Capture the cell that displays the provided text and extract its (x, y) central coordinate. 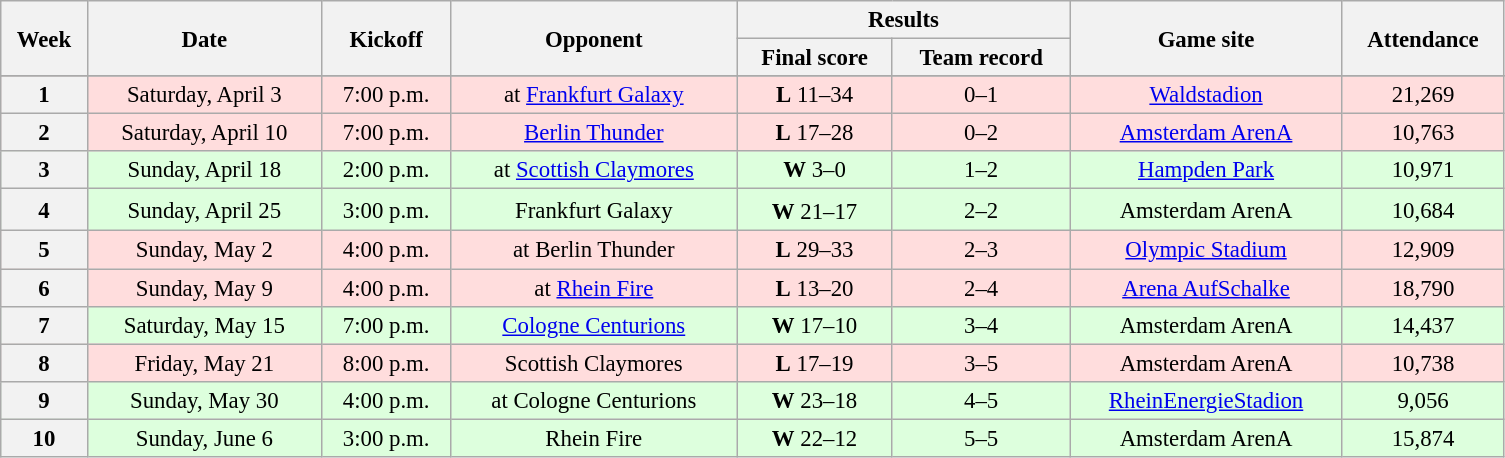
10,684 (1423, 210)
5–5 (981, 438)
L 29–33 (814, 250)
10 (44, 438)
L 11–34 (814, 95)
Olympic Stadium (1206, 250)
14,437 (1423, 325)
Saturday, April 3 (204, 95)
3–4 (981, 325)
6 (44, 288)
at Frankfurt Galaxy (594, 95)
Week (44, 38)
0–1 (981, 95)
18,790 (1423, 288)
Arena AufSchalke (1206, 288)
1 (44, 95)
Kickoff (386, 38)
Date (204, 38)
Sunday, April 18 (204, 170)
L 17–19 (814, 363)
Sunday, April 25 (204, 210)
Frankfurt Galaxy (594, 210)
Friday, May 21 (204, 363)
0–2 (981, 133)
21,269 (1423, 95)
at Cologne Centurions (594, 400)
at Scottish Claymores (594, 170)
10,738 (1423, 363)
4 (44, 210)
W 22–12 (814, 438)
Scottish Claymores (594, 363)
Opponent (594, 38)
L 13–20 (814, 288)
L 17–28 (814, 133)
Hampden Park (1206, 170)
Attendance (1423, 38)
8:00 p.m. (386, 363)
Waldstadion (1206, 95)
2–2 (981, 210)
Team record (981, 58)
Berlin Thunder (594, 133)
Saturday, April 10 (204, 133)
W 21–17 (814, 210)
Cologne Centurions (594, 325)
2–4 (981, 288)
W 3–0 (814, 170)
3–5 (981, 363)
10,763 (1423, 133)
Sunday, May 2 (204, 250)
Saturday, May 15 (204, 325)
8 (44, 363)
2–3 (981, 250)
Final score (814, 58)
9,056 (1423, 400)
4–5 (981, 400)
1–2 (981, 170)
W 17–10 (814, 325)
9 (44, 400)
at Berlin Thunder (594, 250)
12,909 (1423, 250)
Rhein Fire (594, 438)
W 23–18 (814, 400)
Sunday, May 9 (204, 288)
at Rhein Fire (594, 288)
2:00 p.m. (386, 170)
Game site (1206, 38)
2 (44, 133)
3 (44, 170)
10,971 (1423, 170)
Sunday, May 30 (204, 400)
Sunday, June 6 (204, 438)
15,874 (1423, 438)
Results (904, 20)
5 (44, 250)
7 (44, 325)
RheinEnergieStadion (1206, 400)
